Search for the cell housing the specified text and yield its [X, Y] center coordinate. 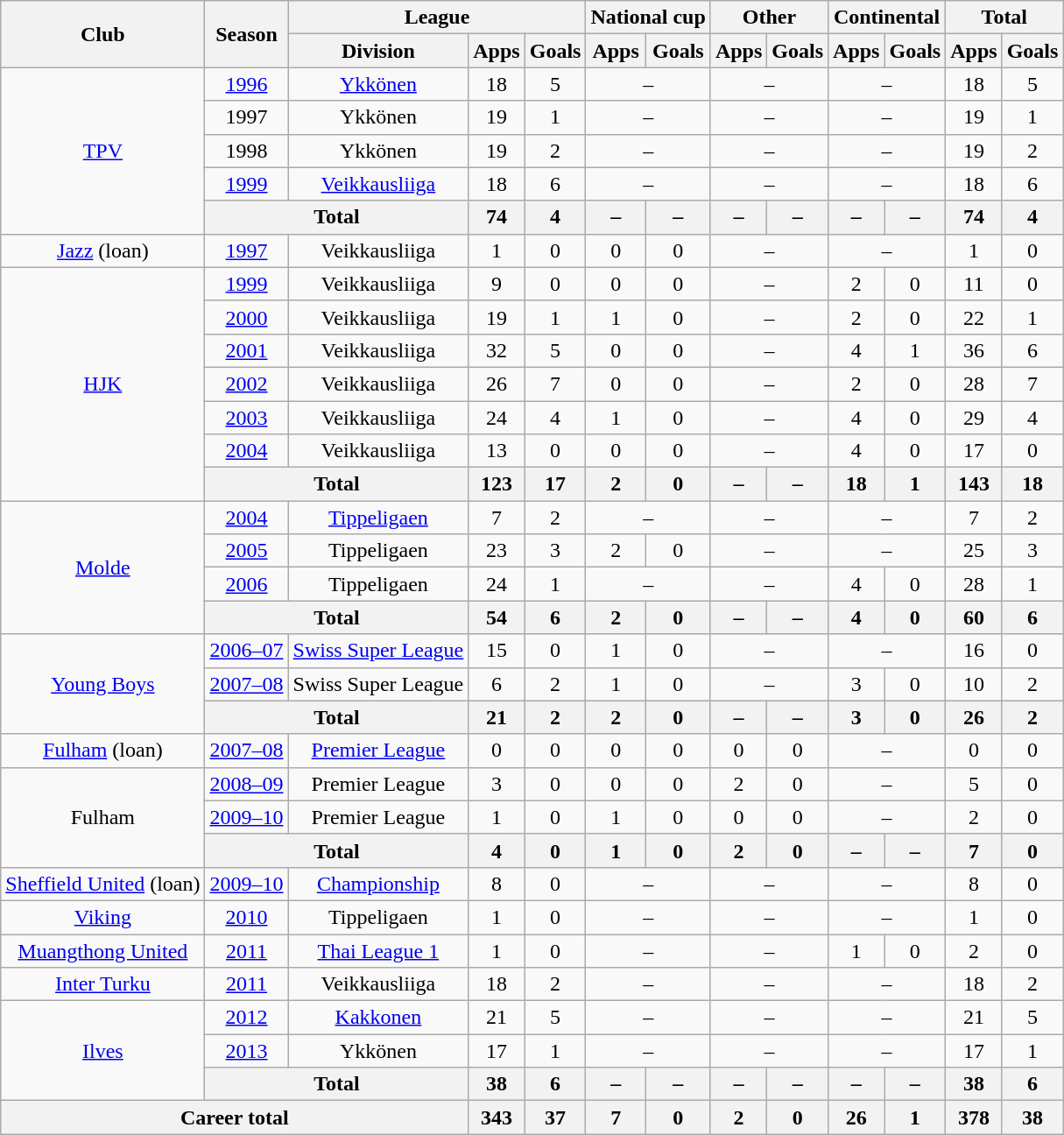
Jazz (loan) [103, 250]
36 [974, 350]
Sheffield United (loan) [103, 884]
11 [974, 284]
Fulham (loan) [103, 751]
37 [555, 1117]
16 [974, 651]
10 [974, 684]
Kakkonen [378, 1018]
Club [103, 34]
Muangthong United [103, 950]
22 [974, 317]
378 [974, 1117]
TPV [103, 151]
29 [974, 418]
2012 [247, 1018]
Championship [378, 884]
60 [974, 617]
Season [247, 34]
Thai League 1 [378, 950]
1998 [247, 151]
Division [378, 51]
2010 [247, 917]
25 [974, 551]
32 [497, 350]
2013 [247, 1051]
2006–07 [247, 651]
Inter Turku [103, 984]
54 [497, 617]
23 [497, 551]
2003 [247, 418]
343 [497, 1117]
Other [769, 18]
2006 [247, 584]
13 [497, 451]
Young Boys [103, 684]
Fulham [103, 817]
Career total [235, 1117]
League [437, 18]
2005 [247, 551]
National cup [648, 18]
2000 [247, 317]
123 [497, 484]
2002 [247, 384]
143 [974, 484]
2008–09 [247, 784]
2001 [247, 350]
Continental [887, 18]
9 [497, 284]
1996 [247, 84]
15 [497, 651]
Ilves [103, 1051]
Molde [103, 567]
HJK [103, 384]
Viking [103, 917]
